Search for the cell housing the specified text and yield its [x, y] center coordinate. 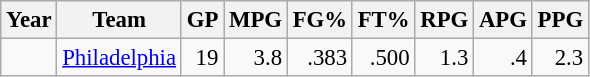
19 [202, 58]
Philadelphia [119, 58]
RPG [444, 20]
FT% [384, 20]
.4 [504, 58]
2.3 [560, 58]
APG [504, 20]
Team [119, 20]
.500 [384, 58]
FG% [320, 20]
GP [202, 20]
MPG [256, 20]
3.8 [256, 58]
Year [29, 20]
PPG [560, 20]
.383 [320, 58]
1.3 [444, 58]
